Identify which cell holds the provided text, then report its (X, Y) central coordinate. 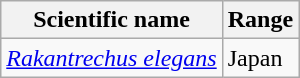
Scientific name (112, 20)
Japan (260, 58)
Rakantrechus elegans (112, 58)
Range (260, 20)
